Return the [X, Y] coordinate for the center point of the cell that contains the specified text.  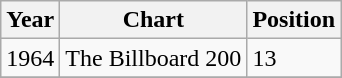
Year [30, 20]
Chart [154, 20]
1964 [30, 58]
Position [294, 20]
13 [294, 58]
The Billboard 200 [154, 58]
